Detect which cell encompasses the target text, then output its (X, Y) center coordinate. 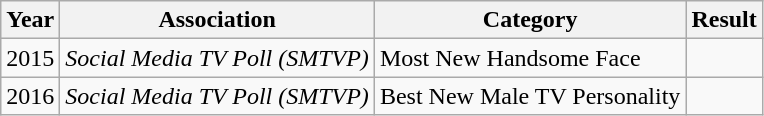
Association (218, 20)
Category (530, 20)
Year (30, 20)
2015 (30, 58)
2016 (30, 96)
Best New Male TV Personality (530, 96)
Most New Handsome Face (530, 58)
Result (724, 20)
